Extract the (X, Y) coordinate from the center of the cell holding the provided text.  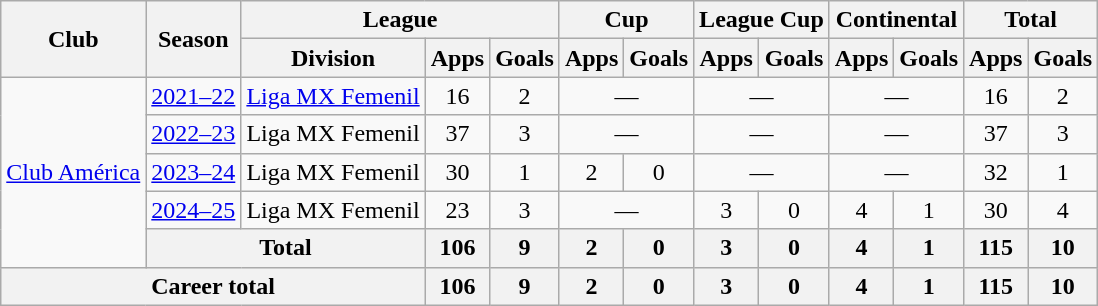
2021–22 (194, 96)
2023–24 (194, 172)
Season (194, 39)
23 (457, 210)
Continental (896, 20)
Club (74, 39)
2022–23 (194, 134)
Division (333, 58)
League Cup (762, 20)
Career total (213, 286)
Club América (74, 172)
League (400, 20)
2024–25 (194, 210)
32 (996, 172)
Cup (626, 20)
